Output the [x, y] coordinate of the center of the cell containing the given text.  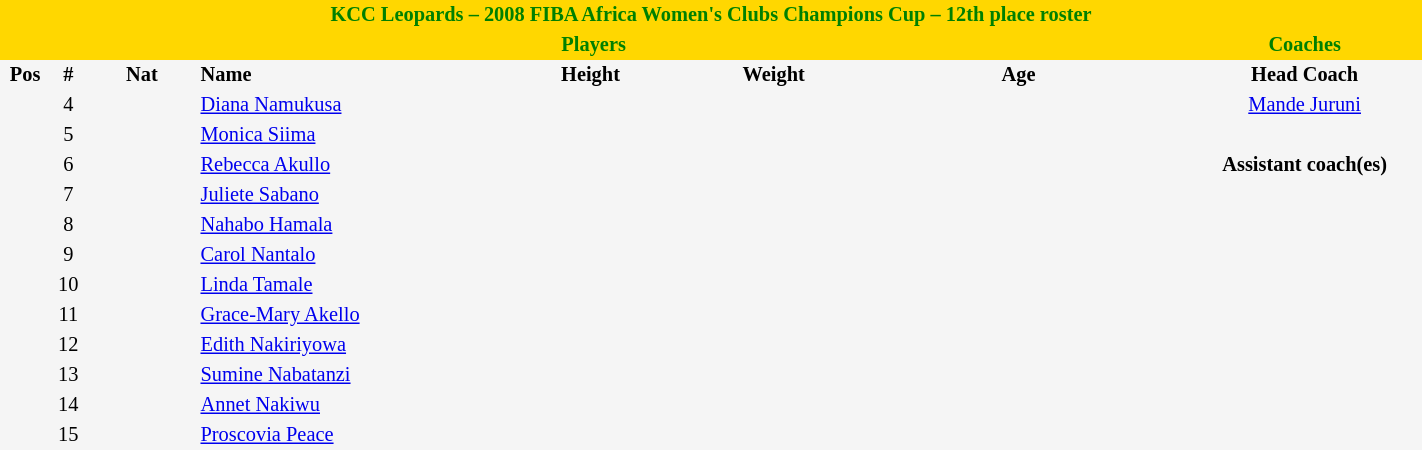
7 [68, 195]
10 [68, 285]
Proscovia Peace [340, 435]
Assistant coach(es) [1304, 165]
12 [68, 345]
9 [68, 255]
Grace-Mary Akello [340, 315]
Rebecca Akullo [340, 165]
14 [68, 405]
Players [594, 45]
15 [68, 435]
Weight [774, 75]
Carol Nantalo [340, 255]
Monica Siima [340, 135]
Age [1019, 75]
Juliete Sabano [340, 195]
KCC Leopards – 2008 FIBA Africa Women's Clubs Champions Cup – 12th place roster [711, 15]
5 [68, 135]
Coaches [1304, 45]
Nahabo Hamala [340, 225]
Mande Juruni [1304, 105]
Head Coach [1304, 75]
8 [68, 225]
Nat [142, 75]
Diana Namukusa [340, 105]
Annet Nakiwu [340, 405]
6 [68, 165]
Pos [25, 75]
Linda Tamale [340, 285]
4 [68, 105]
13 [68, 375]
11 [68, 315]
Name [340, 75]
Sumine Nabatanzi [340, 375]
# [68, 75]
Edith Nakiriyowa [340, 345]
Height [591, 75]
